Identify which cell holds the provided text, then report its (X, Y) central coordinate. 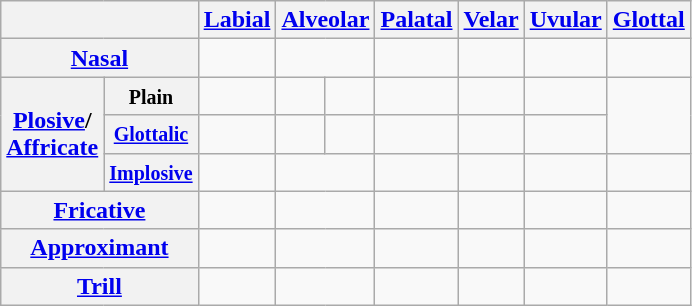
Nasal (100, 58)
Plain (151, 96)
Fricative (100, 210)
Implosive (151, 172)
Alveolar (326, 20)
Labial (237, 20)
Uvular (566, 20)
Plosive/Affricate (52, 134)
Glottal (648, 20)
Trill (100, 286)
Glottalic (151, 134)
Palatal (416, 20)
Velar (491, 20)
Approximant (100, 248)
